For the text-containing cell, return its midpoint in (x, y) coordinate format. 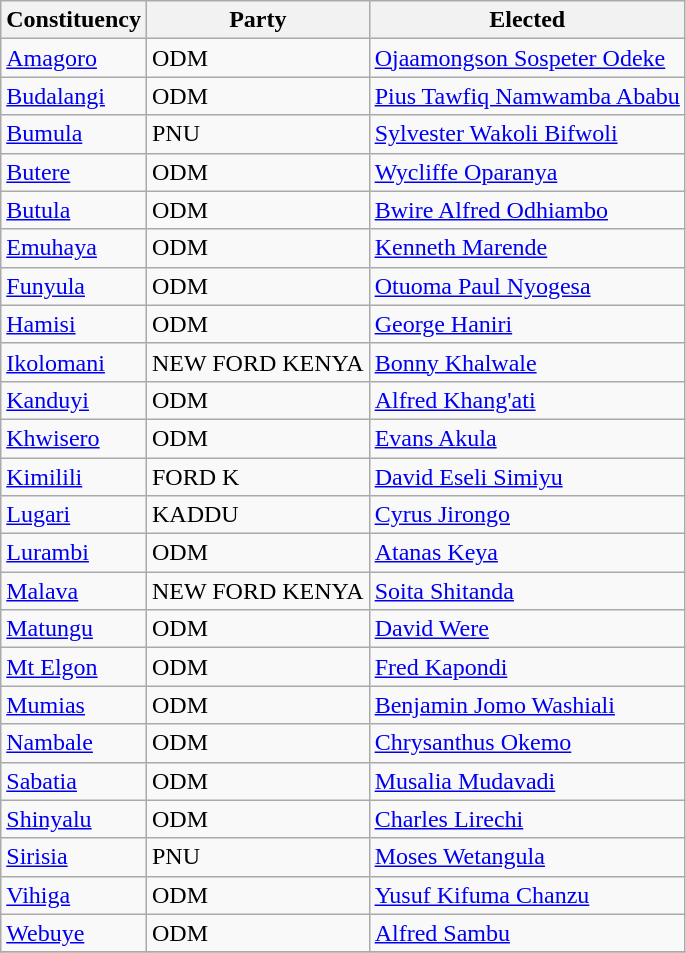
Sirisia (74, 857)
Sabatia (74, 781)
Ojaamongson Sospeter Odeke (527, 58)
Otuoma Paul Nyogesa (527, 286)
Kanduyi (74, 400)
Malava (74, 591)
Chrysanthus Okemo (527, 743)
Moses Wetangula (527, 857)
Soita Shitanda (527, 591)
Butula (74, 210)
Lugari (74, 515)
Webuye (74, 933)
Alfred Sambu (527, 933)
Nambale (74, 743)
Mt Elgon (74, 667)
Constituency (74, 20)
Matungu (74, 629)
Cyrus Jirongo (527, 515)
Kenneth Marende (527, 248)
Yusuf Kifuma Chanzu (527, 895)
Evans Akula (527, 438)
Elected (527, 20)
David Were (527, 629)
Lurambi (74, 553)
Musalia Mudavadi (527, 781)
FORD K (258, 477)
George Haniri (527, 324)
KADDU (258, 515)
Bonny Khalwale (527, 362)
Benjamin Jomo Washiali (527, 705)
Ikolomani (74, 362)
David Eseli Simiyu (527, 477)
Emuhaya (74, 248)
Pius Tawfiq Namwamba Ababu (527, 96)
Wycliffe Oparanya (527, 172)
Shinyalu (74, 819)
Party (258, 20)
Mumias (74, 705)
Kimilili (74, 477)
Atanas Keya (527, 553)
Fred Kapondi (527, 667)
Butere (74, 172)
Funyula (74, 286)
Charles Lirechi (527, 819)
Khwisero (74, 438)
Budalangi (74, 96)
Alfred Khang'ati (527, 400)
Vihiga (74, 895)
Sylvester Wakoli Bifwoli (527, 134)
Hamisi (74, 324)
Bwire Alfred Odhiambo (527, 210)
Bumula (74, 134)
Amagoro (74, 58)
